Extract the (X, Y) coordinate from the center of the cell holding the provided text.  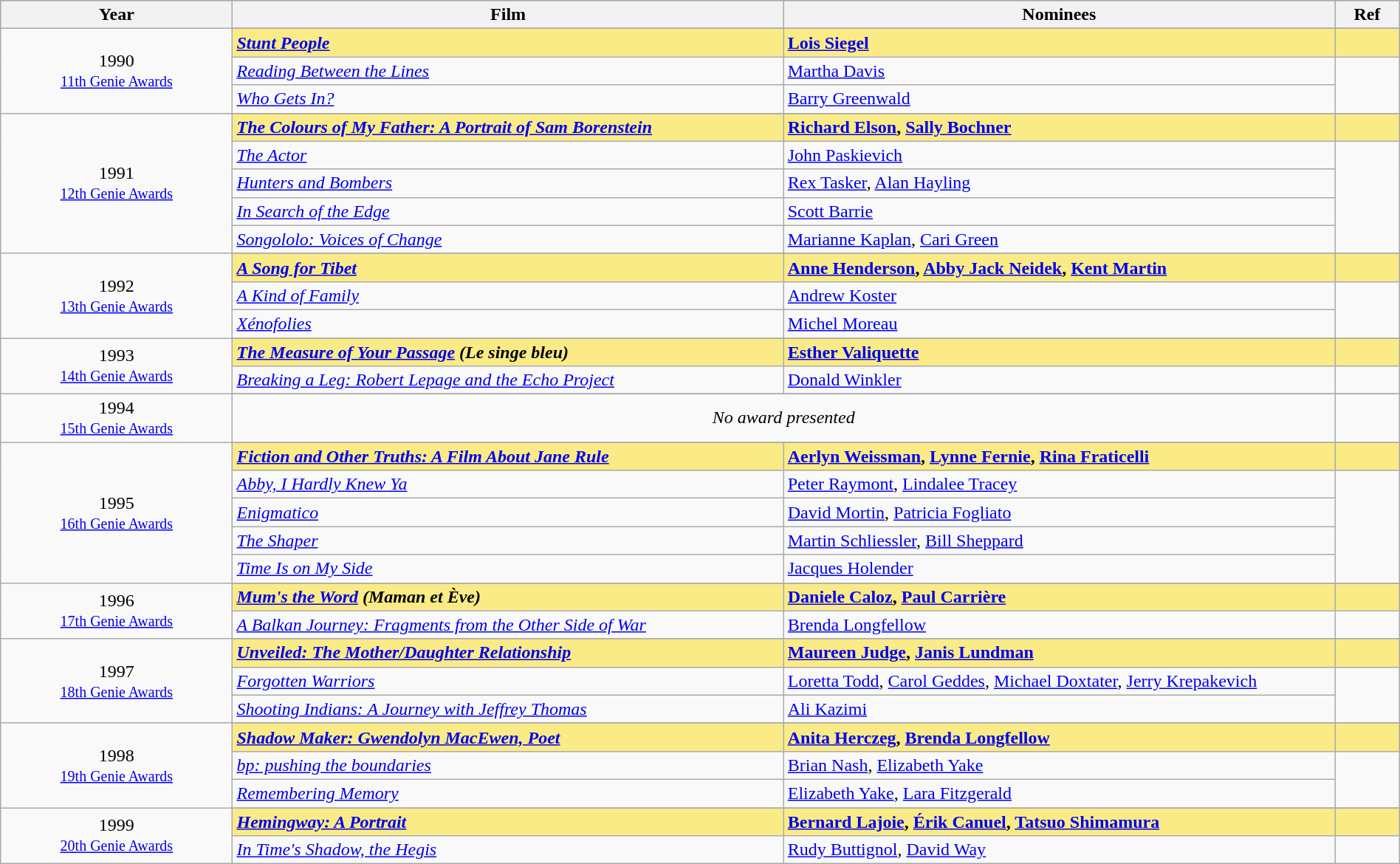
Scott Barrie (1059, 211)
Brenda Longfellow (1059, 625)
A Song for Tibet (508, 267)
1995 16th Genie Awards (117, 512)
Esther Valiquette (1059, 352)
Xénofolies (508, 323)
Hunters and Bombers (508, 183)
Donald Winkler (1059, 380)
Richard Elson, Sally Bochner (1059, 127)
Unveiled: The Mother/Daughter Relationship (508, 653)
1994 15th Genie Awards (117, 418)
Aerlyn Weissman, Lynne Fernie, Rina Fraticelli (1059, 456)
Remembering Memory (508, 793)
1997 18th Genie Awards (117, 681)
Barry Greenwald (1059, 99)
Year (117, 15)
A Kind of Family (508, 295)
A Balkan Journey: Fragments from the Other Side of War (508, 625)
Hemingway: A Portrait (508, 822)
1992 13th Genie Awards (117, 295)
Loretta Todd, Carol Geddes, Michael Doxtater, Jerry Krepakevich (1059, 681)
Martha Davis (1059, 71)
In Time's Shadow, the Hegis (508, 850)
The Measure of Your Passage (Le singe bleu) (508, 352)
In Search of the Edge (508, 211)
Nominees (1059, 15)
Time Is on My Side (508, 569)
bp: pushing the boundaries (508, 765)
Anne Henderson, Abby Jack Neidek, Kent Martin (1059, 267)
1991 12th Genie Awards (117, 183)
Forgotten Warriors (508, 681)
Who Gets In? (508, 99)
No award presented (784, 418)
1990 11th Genie Awards (117, 71)
Stunt People (508, 43)
Shooting Indians: A Journey with Jeffrey Thomas (508, 709)
The Colours of My Father: A Portrait of Sam Borenstein (508, 127)
Ali Kazimi (1059, 709)
The Actor (508, 155)
Ref (1368, 15)
Lois Siegel (1059, 43)
1999 20th Genie Awards (117, 836)
Jacques Holender (1059, 569)
1996 17th Genie Awards (117, 611)
Brian Nash, Elizabeth Yake (1059, 765)
Rudy Buttignol, David Way (1059, 850)
Rex Tasker, Alan Hayling (1059, 183)
Anita Herczeg, Brenda Longfellow (1059, 737)
Andrew Koster (1059, 295)
Shadow Maker: Gwendolyn MacEwen, Poet (508, 737)
Daniele Caloz, Paul Carrière (1059, 597)
1998 19th Genie Awards (117, 765)
The Shaper (508, 541)
Film (508, 15)
Bernard Lajoie, Érik Canuel, Tatsuo Shimamura (1059, 822)
Elizabeth Yake, Lara Fitzgerald (1059, 793)
Fiction and Other Truths: A Film About Jane Rule (508, 456)
Marianne Kaplan, Cari Green (1059, 239)
Abby, I Hardly Knew Ya (508, 484)
Reading Between the Lines (508, 71)
Maureen Judge, Janis Lundman (1059, 653)
Songololo: Voices of Change (508, 239)
Peter Raymont, Lindalee Tracey (1059, 484)
Martin Schliessler, Bill Sheppard (1059, 541)
Mum's the Word (Maman et Ève) (508, 597)
David Mortin, Patricia Fogliato (1059, 512)
Breaking a Leg: Robert Lepage and the Echo Project (508, 380)
Enigmatico (508, 512)
1993 14th Genie Awards (117, 366)
John Paskievich (1059, 155)
Michel Moreau (1059, 323)
